Detect which cell encompasses the target text, then output its [X, Y] center coordinate. 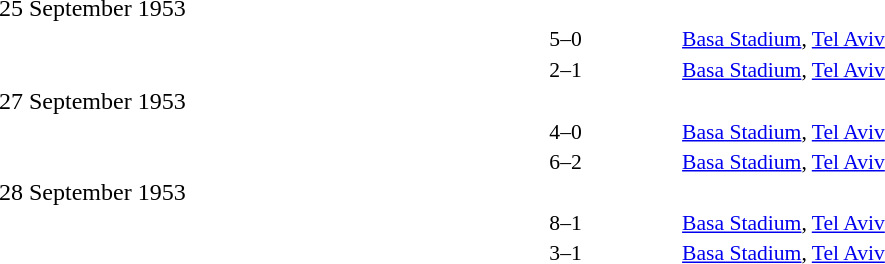
8–1 [566, 223]
5–0 [566, 38]
4–0 [566, 132]
2–1 [566, 70]
6–2 [566, 162]
